Return the [X, Y] coordinate for the center point of the cell that contains the specified text.  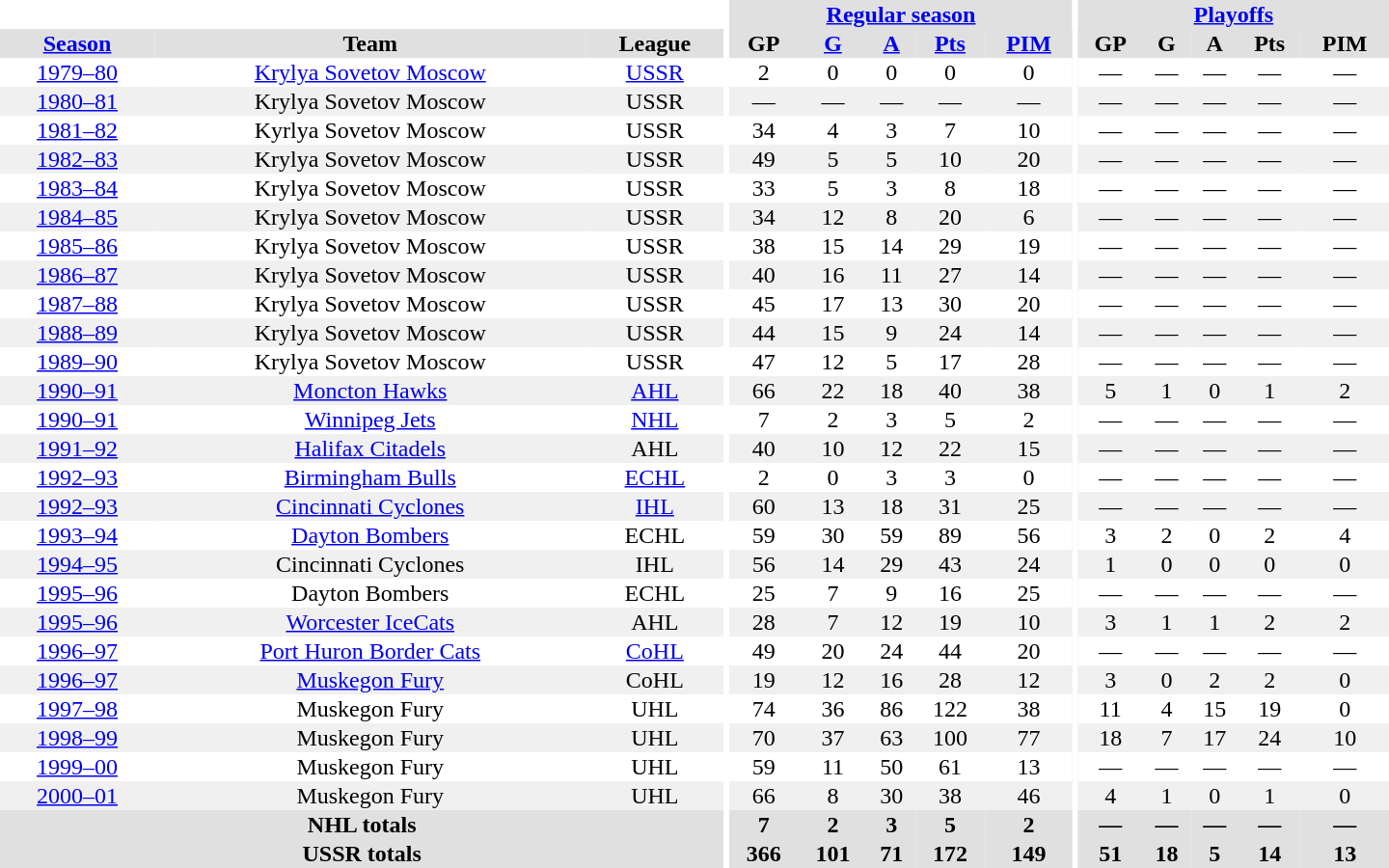
Birmingham Bulls [370, 477]
1980–81 [77, 101]
101 [833, 854]
50 [891, 767]
27 [950, 275]
6 [1028, 217]
71 [891, 854]
Winnipeg Jets [370, 420]
USSR totals [362, 854]
1988–89 [77, 333]
51 [1111, 854]
77 [1028, 738]
Moncton Hawks [370, 391]
Port Huron Border Cats [370, 651]
1986–87 [77, 275]
1984–85 [77, 217]
1981–82 [77, 130]
46 [1028, 796]
2000–01 [77, 796]
366 [764, 854]
1985–86 [77, 246]
Season [77, 43]
1979–80 [77, 72]
1994–95 [77, 564]
70 [764, 738]
1982–83 [77, 159]
45 [764, 304]
NHL [654, 420]
1998–99 [77, 738]
1987–88 [77, 304]
1991–92 [77, 448]
86 [891, 709]
Kyrlya Sovetov Moscow [370, 130]
Regular season [901, 14]
1983–84 [77, 188]
74 [764, 709]
149 [1028, 854]
47 [764, 362]
60 [764, 506]
Team [370, 43]
33 [764, 188]
100 [950, 738]
63 [891, 738]
89 [950, 535]
36 [833, 709]
1989–90 [77, 362]
1997–98 [77, 709]
Halifax Citadels [370, 448]
37 [833, 738]
43 [950, 564]
1993–94 [77, 535]
Playoffs [1234, 14]
61 [950, 767]
31 [950, 506]
League [654, 43]
Worcester IceCats [370, 622]
NHL totals [362, 825]
172 [950, 854]
1999–00 [77, 767]
122 [950, 709]
